Return [x, y] of the center of cell containing provided text 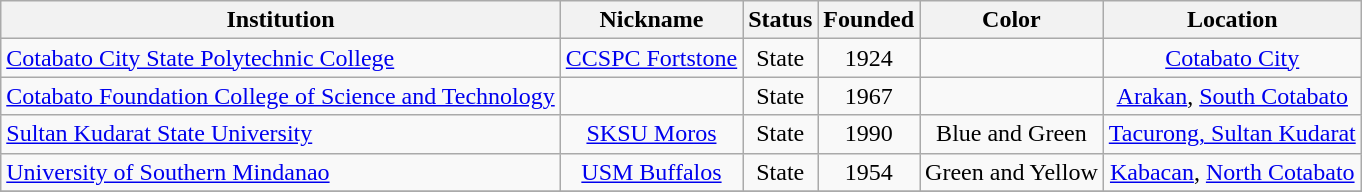
Tacurong, Sultan Kudarat [1232, 134]
Institution [281, 20]
Cotabato Foundation College of Science and Technology [281, 96]
Kabacan, North Cotabato [1232, 172]
Status [780, 20]
Blue and Green [1012, 134]
1967 [869, 96]
Sultan Kudarat State University [281, 134]
Green and Yellow [1012, 172]
1924 [869, 58]
Arakan, South Cotabato [1232, 96]
Cotabato City [1232, 58]
SKSU Moros [651, 134]
1990 [869, 134]
Location [1232, 20]
Nickname [651, 20]
Founded [869, 20]
Cotabato City State Polytechnic College [281, 58]
CCSPC Fortstone [651, 58]
USM Buffalos [651, 172]
1954 [869, 172]
Color [1012, 20]
University of Southern Mindanao [281, 172]
